Provide the (X, Y) coordinate of the cell's center where the given text is located.  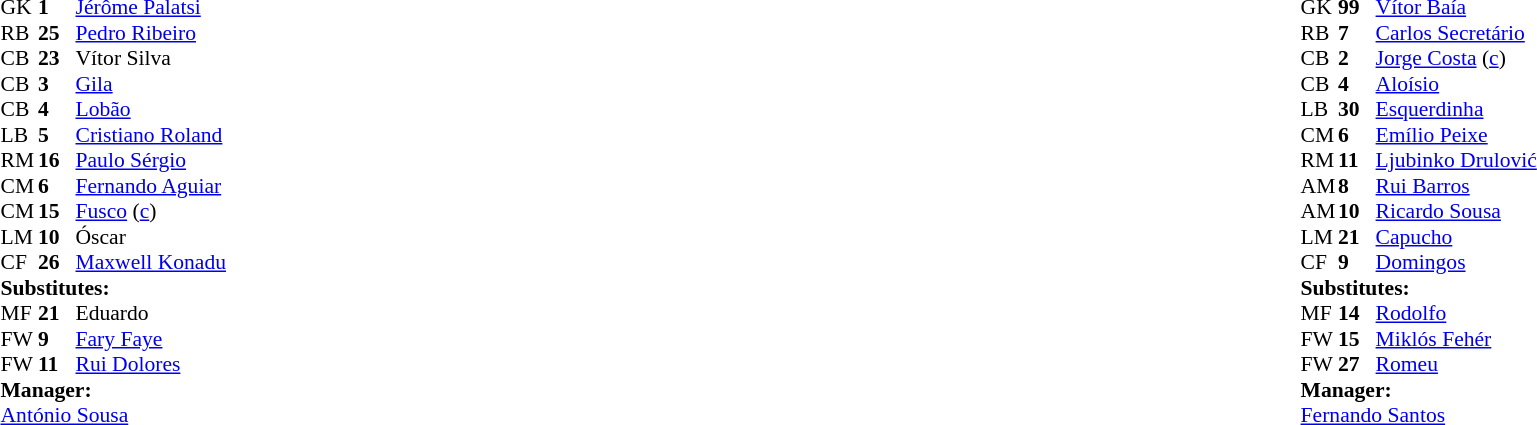
3 (57, 84)
Cristiano Roland (151, 135)
27 (1357, 365)
Domingos (1456, 263)
2 (1357, 59)
14 (1357, 313)
Esquerdinha (1456, 109)
Ljubinko Drulović (1456, 161)
Fernando Aguiar (151, 186)
Lobão (151, 109)
Romeu (1456, 365)
Ricardo Sousa (1456, 211)
Miklós Fehér (1456, 339)
7 (1357, 33)
16 (57, 161)
Aloísio (1456, 84)
Emílio Peixe (1456, 135)
25 (57, 33)
30 (1357, 109)
Jorge Costa (c) (1456, 59)
Gila (151, 84)
Óscar (151, 237)
Maxwell Konadu (151, 263)
8 (1357, 186)
Carlos Secretário (1456, 33)
23 (57, 59)
Rui Barros (1456, 186)
Vítor Silva (151, 59)
Pedro Ribeiro (151, 33)
Paulo Sérgio (151, 161)
Fusco (c) (151, 211)
Rodolfo (1456, 313)
Rui Dolores (151, 365)
Capucho (1456, 237)
26 (57, 263)
Fary Faye (151, 339)
Eduardo (151, 313)
5 (57, 135)
